Return [X, Y] of the center of cell containing provided text 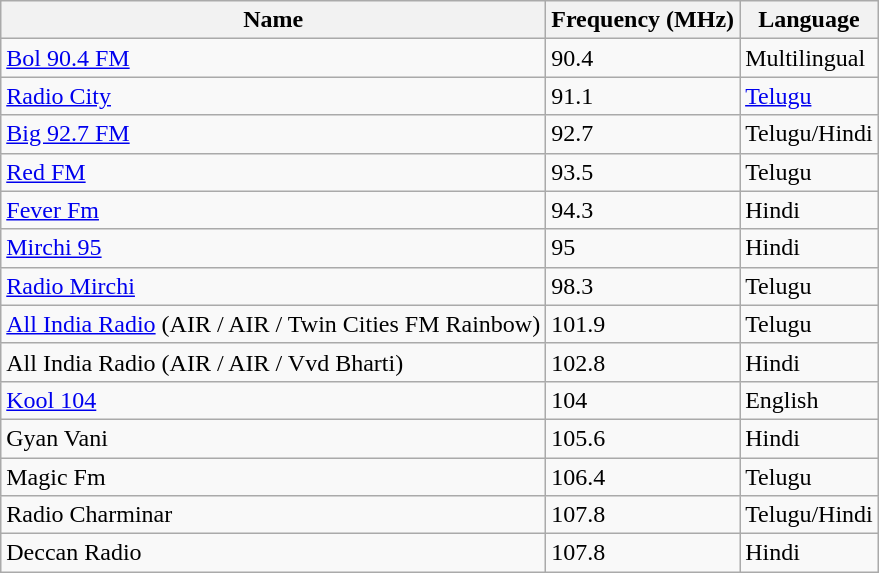
102.8 [643, 362]
Radio Mirchi [274, 286]
105.6 [643, 438]
Language [810, 20]
Fever Fm [274, 210]
Red FM [274, 172]
Radio City [274, 96]
English [810, 400]
Magic Fm [274, 477]
Bol 90.4 FM [274, 58]
101.9 [643, 324]
93.5 [643, 172]
Deccan Radio [274, 553]
90.4 [643, 58]
Mirchi 95 [274, 248]
Kool 104 [274, 400]
All India Radio (AIR / AIR / Vvd Bharti) [274, 362]
Frequency (MHz) [643, 20]
95 [643, 248]
Multilingual [810, 58]
92.7 [643, 134]
Name [274, 20]
Radio Charminar [274, 515]
98.3 [643, 286]
Gyan Vani [274, 438]
Big 92.7 FM [274, 134]
104 [643, 400]
All India Radio (AIR / AIR / Twin Cities FM Rainbow) [274, 324]
106.4 [643, 477]
91.1 [643, 96]
94.3 [643, 210]
